Find where the given text appears and provide that cell's center as [X, Y] coordinate. 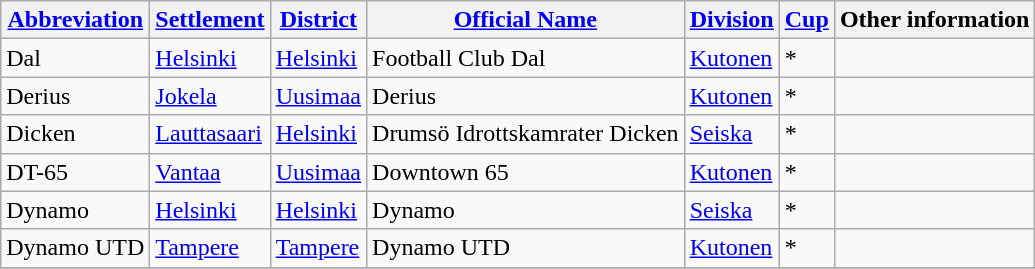
Official Name [526, 20]
Other information [934, 20]
Downtown 65 [526, 172]
District [318, 20]
Dicken [76, 134]
Football Club Dal [526, 58]
Cup [806, 20]
Division [732, 20]
Dal [76, 58]
DT-65 [76, 172]
Drumsö Idrottskamrater Dicken [526, 134]
Abbreviation [76, 20]
Jokela [210, 96]
Vantaa [210, 172]
Lauttasaari [210, 134]
Settlement [210, 20]
